Extract the [x, y] coordinate from the center of the cell holding the provided text.  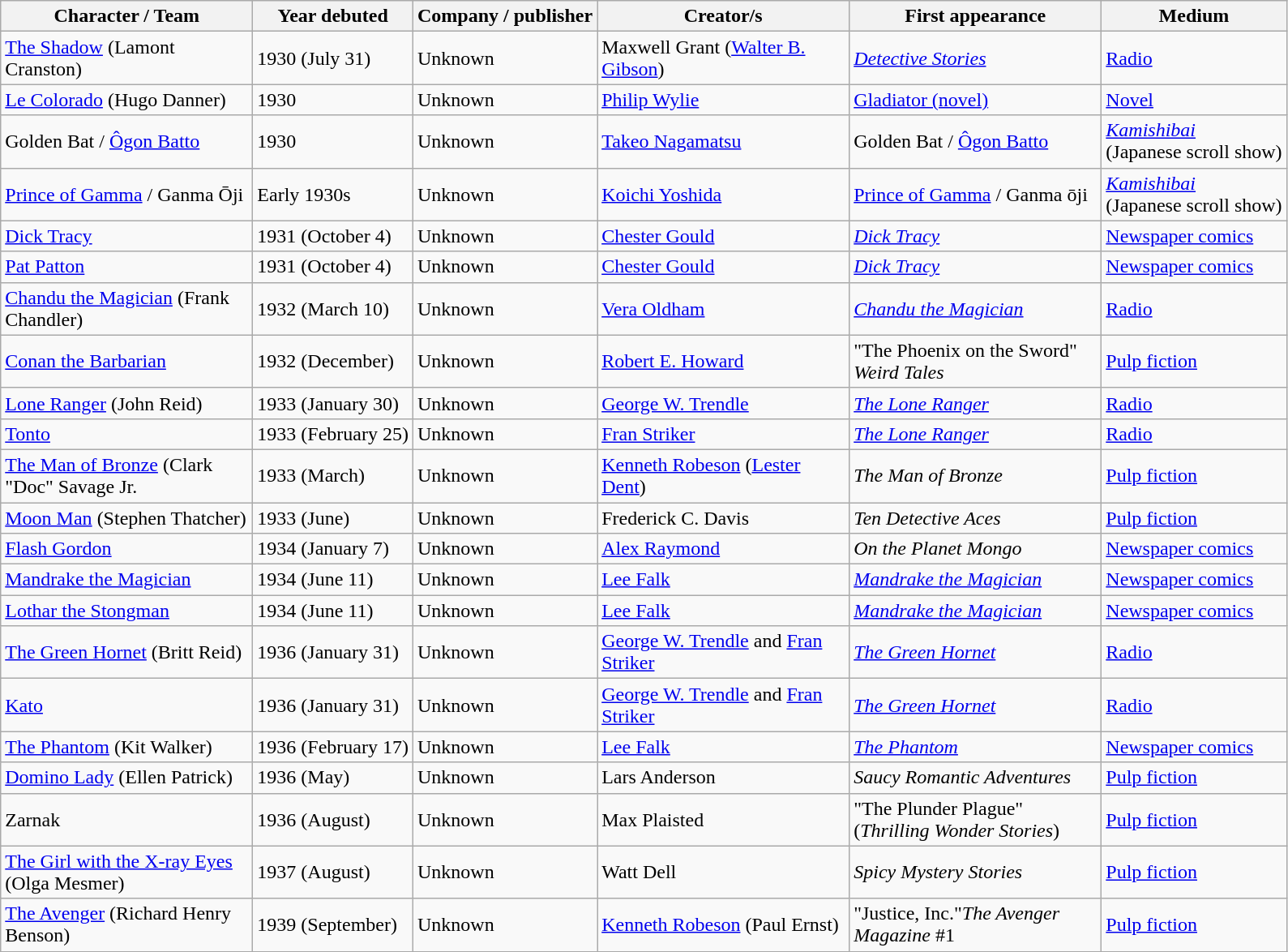
Medium [1194, 16]
1934 (January 7) [333, 549]
Kenneth Robeson (Lester Dent) [723, 475]
Character / Team [126, 16]
Ten Detective Aces [976, 518]
The Man of Bronze (Clark "Doc" Savage Jr. [126, 475]
Lone Ranger (John Reid) [126, 403]
First appearance [976, 16]
Frederick C. Davis [723, 518]
Maxwell Grant (Walter B. Gibson) [723, 58]
George W. Trendle [723, 403]
Pat Patton [126, 267]
1933 (March) [333, 475]
Le Colorado (Hugo Danner) [126, 100]
The Phantom [976, 747]
Prince of Gamma / Ganma Ōji [126, 195]
The Girl with the X-ray Eyes (Olga Mesmer) [126, 873]
Robert E. Howard [723, 362]
Watt Dell [723, 873]
Chandu the Magician [976, 308]
Company / publisher [506, 16]
The Green Hornet (Britt Reid) [126, 652]
Creator/s [723, 16]
Novel [1194, 100]
Early 1930s [333, 195]
Flash Gordon [126, 549]
1936 (February 17) [333, 747]
Domino Lady (Ellen Patrick) [126, 778]
Fran Striker [723, 434]
Prince of Gamma / Ganma ōji [976, 195]
Year debuted [333, 16]
1930 (July 31) [333, 58]
Chandu the Magician (Frank Chandler) [126, 308]
Gladiator (novel) [976, 100]
Max Plaisted [723, 819]
Kenneth Robeson (Paul Ernst) [723, 924]
Kato [126, 705]
"Justice, Inc."The Avenger Magazine #1 [976, 924]
Detective Stories [976, 58]
Moon Man (Stephen Thatcher) [126, 518]
Spicy Mystery Stories [976, 873]
The Man of Bronze [976, 475]
The Phantom (Kit Walker) [126, 747]
Philip Wylie [723, 100]
1939 (September) [333, 924]
1932 (December) [333, 362]
1933 (January 30) [333, 403]
Tonto [126, 434]
Koichi Yoshida [723, 195]
"The Phoenix on the Sword" Weird Tales [976, 362]
1933 (February 25) [333, 434]
1933 (June) [333, 518]
1936 (May) [333, 778]
The Shadow (Lamont Cranston) [126, 58]
1937 (August) [333, 873]
Lars Anderson [723, 778]
1936 (August) [333, 819]
On the Planet Mongo [976, 549]
Takeo Nagamatsu [723, 141]
1932 (March 10) [333, 308]
Zarnak [126, 819]
Alex Raymond [723, 549]
Conan the Barbarian [126, 362]
The Avenger (Richard Henry Benson) [126, 924]
"The Plunder Plague" (Thrilling Wonder Stories) [976, 819]
Vera Oldham [723, 308]
Lothar the Stongman [126, 611]
Saucy Romantic Adventures [976, 778]
